Identify which cell holds the provided text, then report its (X, Y) central coordinate. 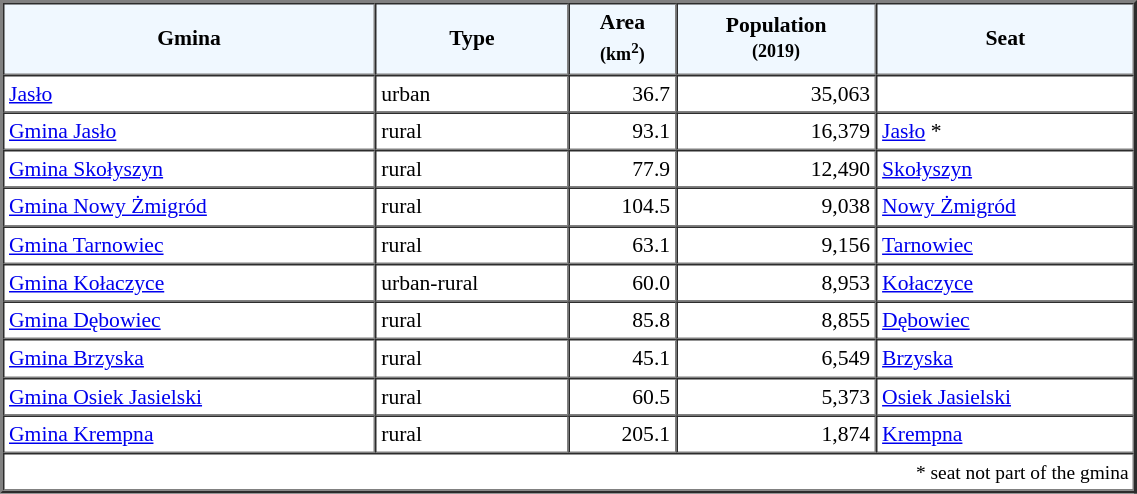
9,156 (776, 245)
Brzyska (1005, 359)
Nowy Żmigród (1005, 207)
Gmina Jasło (189, 131)
Tarnowiec (1005, 245)
Krempna (1005, 434)
6,549 (776, 359)
104.5 (622, 207)
urban (472, 93)
Jasło * (1005, 131)
Skołyszyn (1005, 169)
35,063 (776, 93)
93.1 (622, 131)
Gmina Brzyska (189, 359)
Gmina Nowy Żmigród (189, 207)
63.1 (622, 245)
Population(2019) (776, 38)
36.7 (622, 93)
Dębowiec (1005, 321)
Kołaczyce (1005, 283)
60.0 (622, 283)
16,379 (776, 131)
urban-rural (472, 283)
45.1 (622, 359)
Gmina Tarnowiec (189, 245)
9,038 (776, 207)
Jasło (189, 93)
Seat (1005, 38)
Gmina Osiek Jasielski (189, 396)
Gmina Skołyszyn (189, 169)
Gmina (189, 38)
205.1 (622, 434)
Area(km2) (622, 38)
8,953 (776, 283)
Gmina Dębowiec (189, 321)
77.9 (622, 169)
8,855 (776, 321)
Type (472, 38)
Osiek Jasielski (1005, 396)
1,874 (776, 434)
Gmina Kołaczyce (189, 283)
60.5 (622, 396)
5,373 (776, 396)
85.8 (622, 321)
* seat not part of the gmina (569, 472)
Gmina Krempna (189, 434)
12,490 (776, 169)
